Return the (X, Y) coordinate for the center point of the cell that contains the specified text.  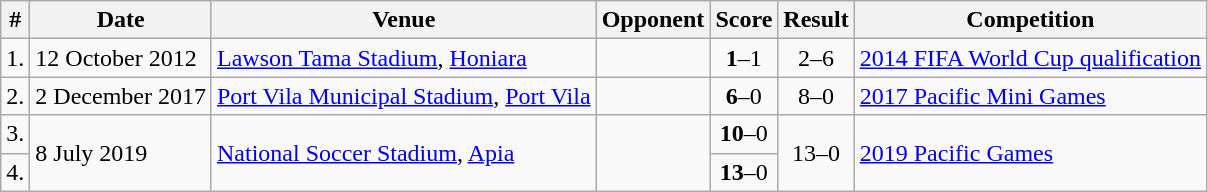
10–0 (744, 134)
4. (16, 172)
Lawson Tama Stadium, Honiara (404, 58)
Score (744, 20)
Result (816, 20)
1–1 (744, 58)
Opponent (653, 20)
8 July 2019 (121, 153)
Venue (404, 20)
8–0 (816, 96)
1. (16, 58)
2019 Pacific Games (1030, 153)
Date (121, 20)
3. (16, 134)
# (16, 20)
2. (16, 96)
National Soccer Stadium, Apia (404, 153)
2 December 2017 (121, 96)
2–6 (816, 58)
12 October 2012 (121, 58)
2014 FIFA World Cup qualification (1030, 58)
2017 Pacific Mini Games (1030, 96)
Port Vila Municipal Stadium, Port Vila (404, 96)
6–0 (744, 96)
Competition (1030, 20)
